Scan for the cell matching the given text and deliver its [X, Y] coordinate at center. 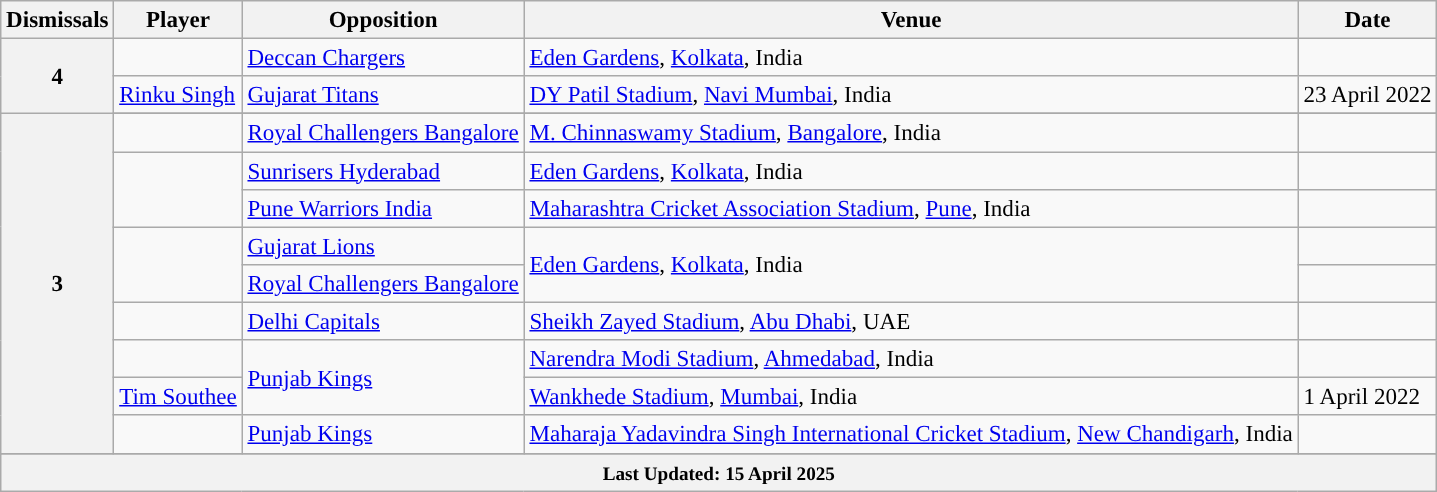
M. Chinnaswamy Stadium, Bangalore, India [911, 133]
4 [58, 76]
Tim Southee [178, 397]
Dismissals [58, 20]
Date [1368, 20]
DY Patil Stadium, Navi Mumbai, India [911, 95]
Sheikh Zayed Stadium, Abu Dhabi, UAE [911, 322]
Player [178, 20]
Delhi Capitals [383, 322]
Maharashtra Cricket Association Stadium, Pune, India [911, 209]
Opposition [383, 20]
1 April 2022 [1368, 397]
Last Updated: 15 April 2025 [719, 472]
Pune Warriors India [383, 209]
Maharaja Yadavindra Singh International Cricket Stadium, New Chandigarh, India [911, 435]
Deccan Chargers [383, 58]
Gujarat Lions [383, 246]
Venue [911, 20]
Narendra Modi Stadium, Ahmedabad, India [911, 359]
Gujarat Titans [383, 95]
Wankhede Stadium, Mumbai, India [911, 397]
Sunrisers Hyderabad [383, 171]
Rinku Singh [178, 95]
3 [58, 284]
23 April 2022 [1368, 95]
